Return the [X, Y] coordinate for the center point of the cell that contains the specified text.  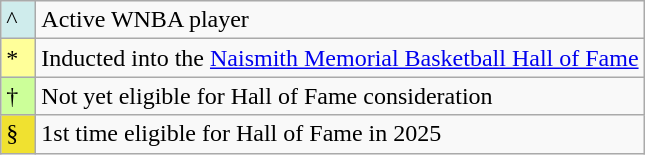
1st time eligible for Hall of Fame in 2025 [340, 134]
Not yet eligible for Hall of Fame consideration [340, 96]
Active WNBA player [340, 20]
* [18, 58]
† [18, 96]
^ [18, 20]
Inducted into the Naismith Memorial Basketball Hall of Fame [340, 58]
§ [18, 134]
